Scan for the cell matching the given text and deliver its [x, y] coordinate at center. 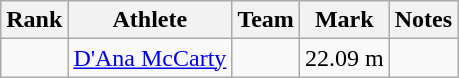
22.09 m [344, 58]
Rank [34, 20]
Notes [423, 20]
Athlete [150, 20]
Mark [344, 20]
D'Ana McCarty [150, 58]
Team [266, 20]
